Capture the cell that displays the provided text and extract its [X, Y] central coordinate. 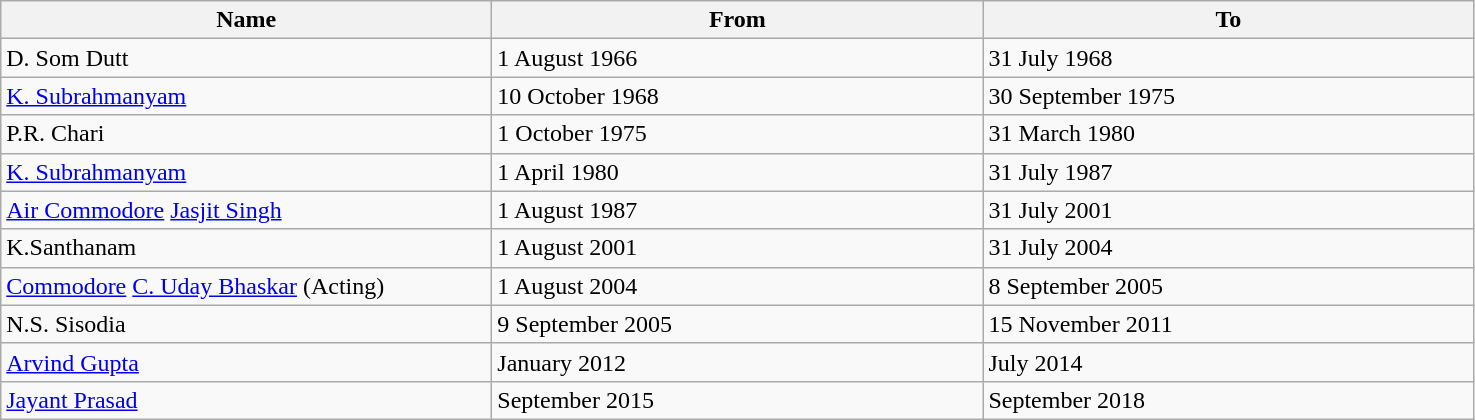
15 November 2011 [1228, 324]
1 April 1980 [738, 172]
1 August 2001 [738, 248]
Name [246, 20]
1 August 2004 [738, 286]
Arvind Gupta [246, 362]
January 2012 [738, 362]
9 September 2005 [738, 324]
July 2014 [1228, 362]
Jayant Prasad [246, 400]
1 October 1975 [738, 134]
P.R. Chari [246, 134]
N.S. Sisodia [246, 324]
1 August 1966 [738, 58]
K.Santhanam [246, 248]
31 March 1980 [1228, 134]
September 2018 [1228, 400]
10 October 1968 [738, 96]
31 July 1987 [1228, 172]
8 September 2005 [1228, 286]
D. Som Dutt [246, 58]
31 July 2001 [1228, 210]
Commodore C. Uday Bhaskar (Acting) [246, 286]
From [738, 20]
30 September 1975 [1228, 96]
1 August 1987 [738, 210]
To [1228, 20]
September 2015 [738, 400]
Air Commodore Jasjit Singh [246, 210]
31 July 1968 [1228, 58]
31 July 2004 [1228, 248]
